Detect which cell encompasses the target text, then output its (x, y) center coordinate. 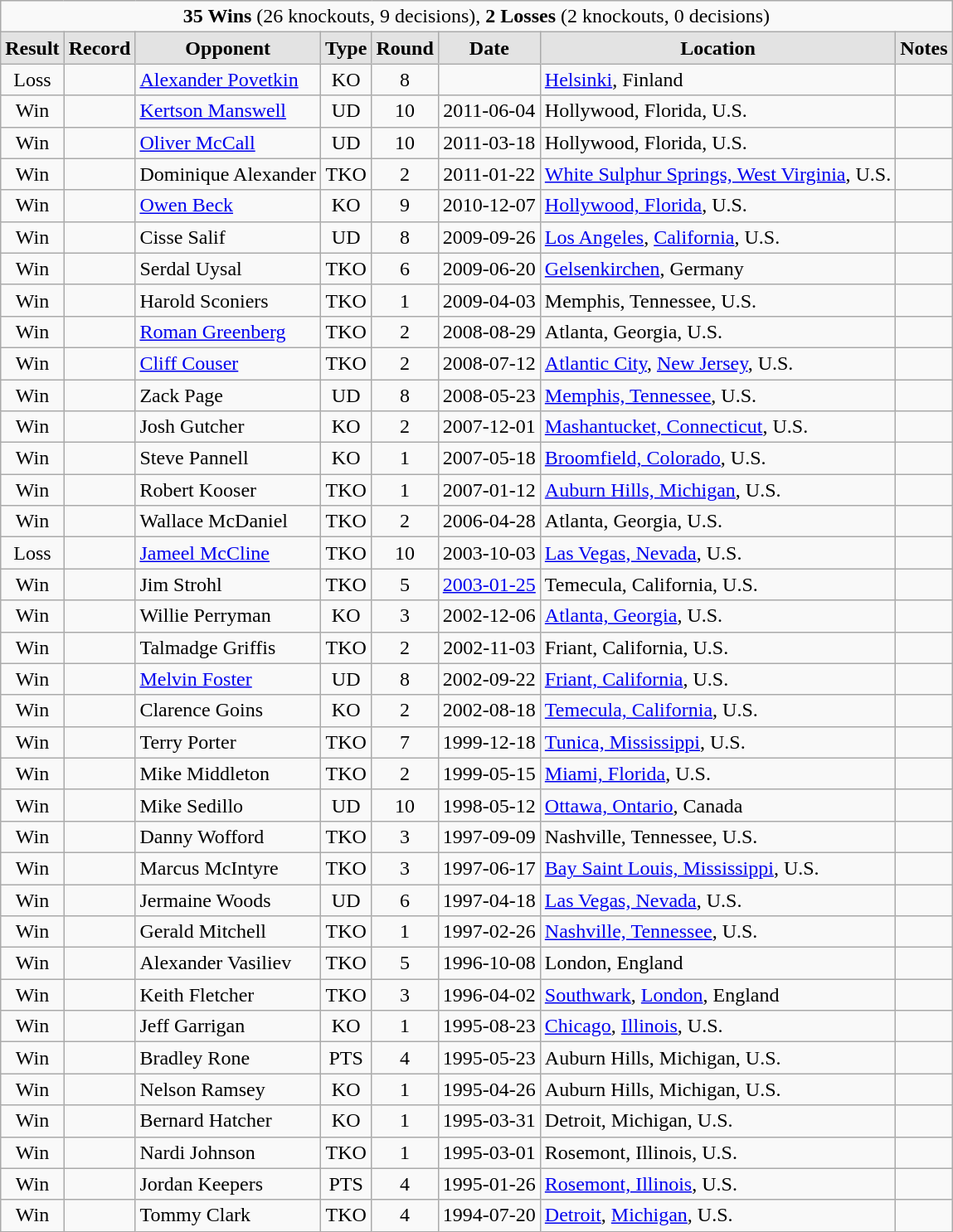
Dominique Alexander (228, 174)
1999-05-15 (489, 774)
Result (32, 48)
Danny Wofford (228, 837)
2002-11-03 (489, 648)
Helsinki, Finland (717, 80)
Jameel McCline (228, 553)
1996-04-02 (489, 995)
2009-09-26 (489, 237)
Jermaine Woods (228, 900)
Serdal Uysal (228, 269)
London, England (717, 963)
2008-05-23 (489, 395)
2007-01-12 (489, 490)
2002-12-06 (489, 616)
1997-02-26 (489, 932)
Robert Kooser (228, 490)
2011-03-18 (489, 143)
Type (347, 48)
Zack Page (228, 395)
Bay Saint Louis, Mississippi, U.S. (717, 868)
2002-09-22 (489, 679)
Keith Fletcher (228, 995)
Location (717, 48)
1995-03-01 (489, 1152)
Alexander Povetkin (228, 80)
Willie Perryman (228, 616)
Bradley Rone (228, 1058)
2011-06-04 (489, 111)
Cisse Salif (228, 237)
2011-01-22 (489, 174)
2008-08-29 (489, 332)
Chicago, Illinois, U.S. (717, 1026)
Harold Sconiers (228, 300)
Clarence Goins (228, 711)
Nardi Johnson (228, 1152)
Kertson Manswell (228, 111)
1997-04-18 (489, 900)
1995-08-23 (489, 1026)
2006-04-28 (489, 521)
Terry Porter (228, 742)
2009-06-20 (489, 269)
Gerald Mitchell (228, 932)
2003-01-25 (489, 584)
1998-05-12 (489, 805)
Gelsenkirchen, Germany (717, 269)
35 Wins (26 knockouts, 9 decisions), 2 Losses (2 knockouts, 0 decisions) (476, 17)
Talmadge Griffis (228, 648)
Date (489, 48)
Josh Gutcher (228, 427)
2002-08-18 (489, 711)
1995-03-31 (489, 1121)
Miami, Florida, U.S. (717, 774)
2008-07-12 (489, 363)
Alexander Vasiliev (228, 963)
1995-01-26 (489, 1184)
Record (100, 48)
Tunica, Mississippi, U.S. (717, 742)
Jim Strohl (228, 584)
Mashantucket, Connecticut, U.S. (717, 427)
Los Angeles, California, U.S. (717, 237)
1996-10-08 (489, 963)
9 (405, 206)
White Sulphur Springs, West Virginia, U.S. (717, 174)
Nelson Ramsey (228, 1089)
1994-07-20 (489, 1215)
Melvin Foster (228, 679)
2010-12-07 (489, 206)
1997-09-09 (489, 837)
Steve Pannell (228, 458)
Notes (924, 48)
Tommy Clark (228, 1215)
1995-04-26 (489, 1089)
2007-05-18 (489, 458)
2003-10-03 (489, 553)
Oliver McCall (228, 143)
Ottawa, Ontario, Canada (717, 805)
Broomfield, Colorado, U.S. (717, 458)
1995-05-23 (489, 1058)
Opponent (228, 48)
Mike Middleton (228, 774)
Bernard Hatcher (228, 1121)
7 (405, 742)
Jeff Garrigan (228, 1026)
Jordan Keepers (228, 1184)
Southwark, London, England (717, 995)
Round (405, 48)
Owen Beck (228, 206)
Wallace McDaniel (228, 521)
Roman Greenberg (228, 332)
1997-06-17 (489, 868)
Marcus McIntyre (228, 868)
2007-12-01 (489, 427)
2009-04-03 (489, 300)
Mike Sedillo (228, 805)
Cliff Couser (228, 363)
Atlantic City, New Jersey, U.S. (717, 363)
1999-12-18 (489, 742)
